Pinpoint the cell where the given text exists, returning its (x, y) midpoint coordinate. 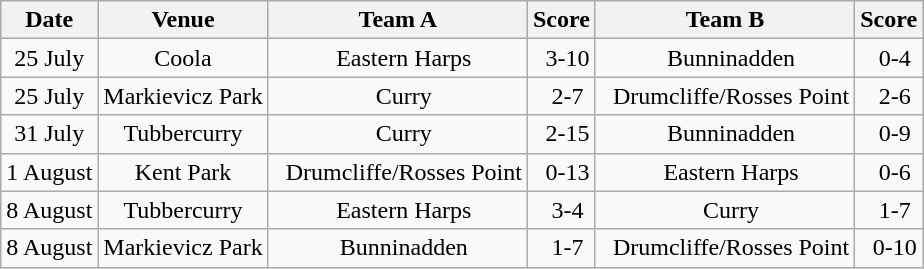
Kent Park (183, 172)
2-6 (889, 96)
31 July (50, 134)
3-4 (561, 210)
0-10 (889, 248)
Coola (183, 58)
Team B (724, 20)
1 August (50, 172)
Date (50, 20)
0-6 (889, 172)
2-15 (561, 134)
Venue (183, 20)
0-4 (889, 58)
2-7 (561, 96)
Team A (398, 20)
0-9 (889, 134)
0-13 (561, 172)
3-10 (561, 58)
